From the cell containing the given text, extract its center point as [x, y] coordinate. 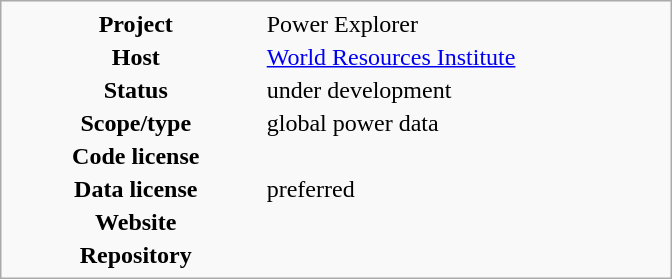
Website [136, 222]
World Resources Institute [464, 57]
Project [136, 24]
Scope/type [136, 123]
global power data [464, 123]
Power Explorer [464, 24]
under development [464, 90]
Repository [136, 255]
Code license [136, 156]
Data license [136, 189]
Host [136, 57]
preferred [464, 189]
Status [136, 90]
